Extract the [X, Y] coordinate from the center of the cell holding the provided text.  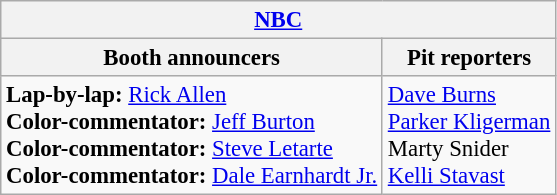
Lap-by-lap: Rick AllenColor-commentator: Jeff BurtonColor-commentator: Steve LetarteColor-commentator: Dale Earnhardt Jr. [192, 136]
Dave BurnsParker KligermanMarty SniderKelli Stavast [468, 136]
Booth announcers [192, 58]
NBC [278, 20]
Pit reporters [468, 58]
